Provide the [X, Y] coordinate of the cell's center where the given text is located.  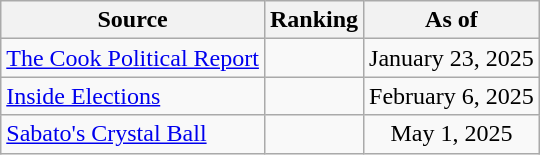
January 23, 2025 [452, 58]
As of [452, 20]
May 1, 2025 [452, 134]
Source [133, 20]
The Cook Political Report [133, 58]
February 6, 2025 [452, 96]
Sabato's Crystal Ball [133, 134]
Ranking [314, 20]
Inside Elections [133, 96]
